Return the [X, Y] coordinate for the center point of the cell that contains the specified text.  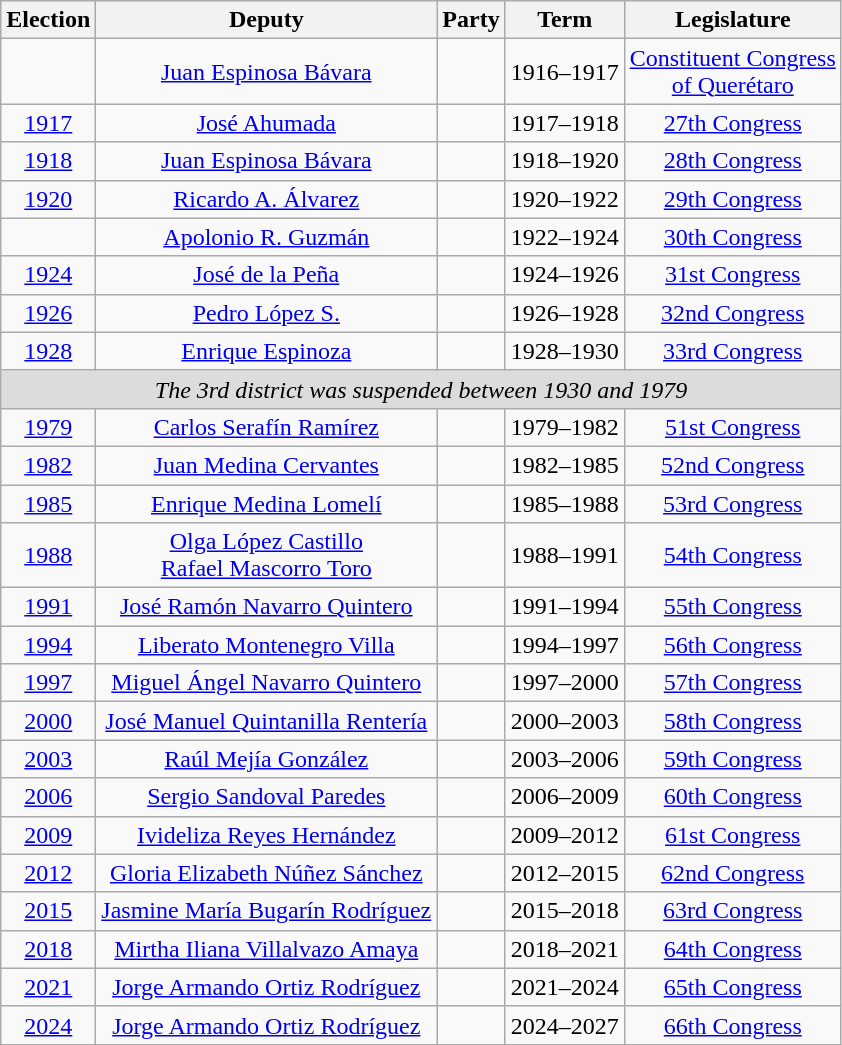
2012–2015 [564, 873]
Legislature [732, 20]
1924–1926 [564, 275]
José de la Peña [266, 275]
2012 [48, 873]
65th Congress [732, 987]
2003 [48, 759]
1985 [48, 503]
José Ahumada [266, 123]
1928–1930 [564, 351]
30th Congress [732, 237]
Miguel Ángel Navarro Quintero [266, 683]
33rd Congress [732, 351]
1979–1982 [564, 427]
Election [48, 20]
Jasmine María Bugarín Rodríguez [266, 911]
52nd Congress [732, 465]
1997–2000 [564, 683]
53rd Congress [732, 503]
Gloria Elizabeth Núñez Sánchez [266, 873]
56th Congress [732, 645]
1988–1991 [564, 556]
1920–1922 [564, 199]
Enrique Espinoza [266, 351]
The 3rd district was suspended between 1930 and 1979 [422, 389]
Juan Medina Cervantes [266, 465]
2015 [48, 911]
Deputy [266, 20]
2024 [48, 1025]
Mirtha Iliana Villalvazo Amaya [266, 949]
55th Congress [732, 607]
58th Congress [732, 721]
1994 [48, 645]
1918 [48, 161]
66th Congress [732, 1025]
Enrique Medina Lomelí [266, 503]
2018 [48, 949]
Ivideliza Reyes Hernández [266, 835]
1928 [48, 351]
1917–1918 [564, 123]
Term [564, 20]
29th Congress [732, 199]
2000 [48, 721]
2021–2024 [564, 987]
Carlos Serafín Ramírez [266, 427]
José Manuel Quintanilla Rentería [266, 721]
Pedro López S. [266, 313]
Constituent Congressof Querétaro [732, 72]
Apolonio R. Guzmán [266, 237]
61st Congress [732, 835]
27th Congress [732, 123]
1917 [48, 123]
54th Congress [732, 556]
1991–1994 [564, 607]
1924 [48, 275]
64th Congress [732, 949]
1916–1917 [564, 72]
31st Congress [732, 275]
1997 [48, 683]
Raúl Mejía González [266, 759]
57th Congress [732, 683]
1994–1997 [564, 645]
2006–2009 [564, 797]
1920 [48, 199]
1926–1928 [564, 313]
Liberato Montenegro Villa [266, 645]
1979 [48, 427]
José Ramón Navarro Quintero [266, 607]
Party [471, 20]
1926 [48, 313]
1988 [48, 556]
28th Congress [732, 161]
51st Congress [732, 427]
32nd Congress [732, 313]
1918–1920 [564, 161]
2000–2003 [564, 721]
62nd Congress [732, 873]
1985–1988 [564, 503]
1982–1985 [564, 465]
63rd Congress [732, 911]
Sergio Sandoval Paredes [266, 797]
2003–2006 [564, 759]
2009 [48, 835]
59th Congress [732, 759]
Olga López CastilloRafael Mascorro Toro [266, 556]
2006 [48, 797]
2009–2012 [564, 835]
60th Congress [732, 797]
1982 [48, 465]
2018–2021 [564, 949]
1991 [48, 607]
Ricardo A. Álvarez [266, 199]
2024–2027 [564, 1025]
1922–1924 [564, 237]
2021 [48, 987]
2015–2018 [564, 911]
